Provide the [X, Y] coordinate of the cell's center where the given text is located.  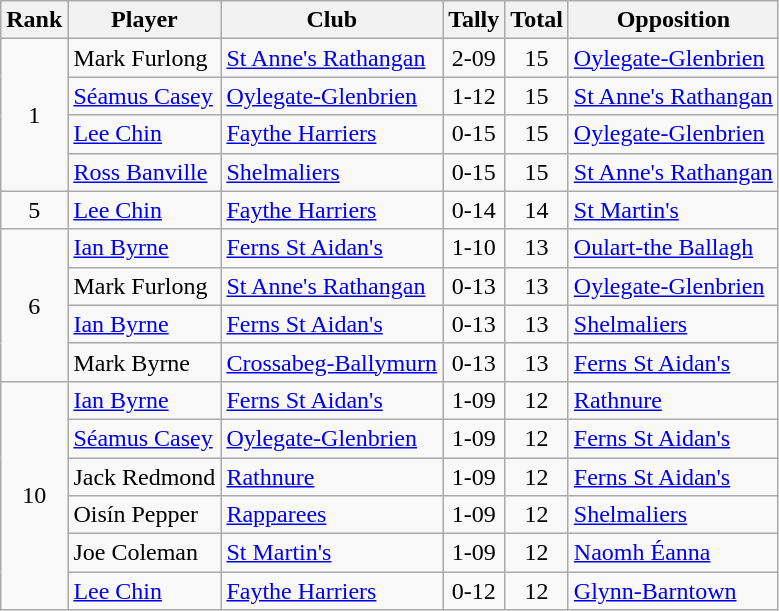
Joe Coleman [144, 553]
Total [537, 20]
Club [332, 20]
Tally [474, 20]
1-12 [474, 96]
Jack Redmond [144, 477]
Rank [34, 20]
Ross Banville [144, 172]
Mark Byrne [144, 362]
14 [537, 210]
Naomh Éanna [673, 553]
Rapparees [332, 515]
6 [34, 305]
10 [34, 495]
Crossabeg-Ballymurn [332, 362]
1 [34, 115]
0-12 [474, 591]
5 [34, 210]
Oulart-the Ballagh [673, 248]
Opposition [673, 20]
Oisín Pepper [144, 515]
0-14 [474, 210]
2-09 [474, 58]
Player [144, 20]
Glynn-Barntown [673, 591]
1-10 [474, 248]
